Extract the [X, Y] coordinate from the center of the cell holding the provided text.  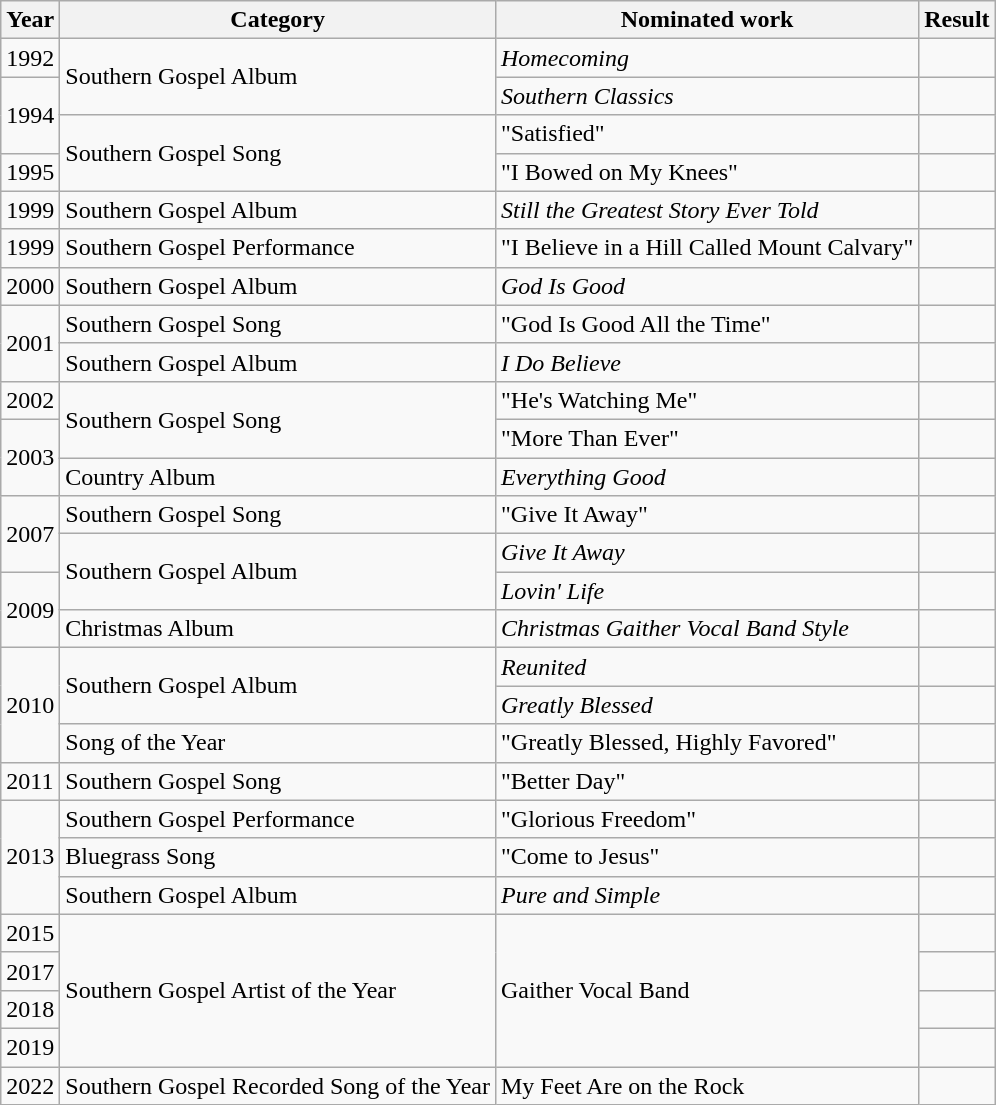
"Better Day" [706, 781]
"God Is Good All the Time" [706, 324]
"Glorious Freedom" [706, 819]
Song of the Year [278, 743]
"Satisfied" [706, 134]
Reunited [706, 667]
2010 [30, 705]
Homecoming [706, 58]
"Greatly Blessed, Highly Favored" [706, 743]
Result [957, 20]
2009 [30, 610]
Give It Away [706, 553]
Still the Greatest Story Ever Told [706, 210]
2007 [30, 534]
"He's Watching Me" [706, 400]
My Feet Are on the Rock [706, 1085]
"I Believe in a Hill Called Mount Calvary" [706, 248]
"Come to Jesus" [706, 857]
Southern Gospel Artist of the Year [278, 990]
Greatly Blessed [706, 705]
2019 [30, 1047]
Gaither Vocal Band [706, 990]
I Do Believe [706, 362]
Christmas Album [278, 629]
1992 [30, 58]
Category [278, 20]
2013 [30, 857]
Pure and Simple [706, 895]
Lovin' Life [706, 591]
Nominated work [706, 20]
Country Album [278, 477]
1994 [30, 115]
2018 [30, 1009]
Year [30, 20]
2015 [30, 933]
God Is Good [706, 286]
Southern Gospel Recorded Song of the Year [278, 1085]
2003 [30, 457]
2001 [30, 343]
2000 [30, 286]
"I Bowed on My Knees" [706, 172]
Bluegrass Song [278, 857]
2002 [30, 400]
2022 [30, 1085]
1995 [30, 172]
Christmas Gaither Vocal Band Style [706, 629]
2011 [30, 781]
Everything Good [706, 477]
"Give It Away" [706, 515]
"More Than Ever" [706, 438]
2017 [30, 971]
Southern Classics [706, 96]
